Find where the given text appears and provide that cell's center as (X, Y) coordinate. 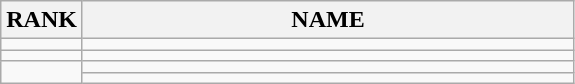
NAME (328, 20)
RANK (42, 20)
